Detect which cell encompasses the target text, then output its [X, Y] center coordinate. 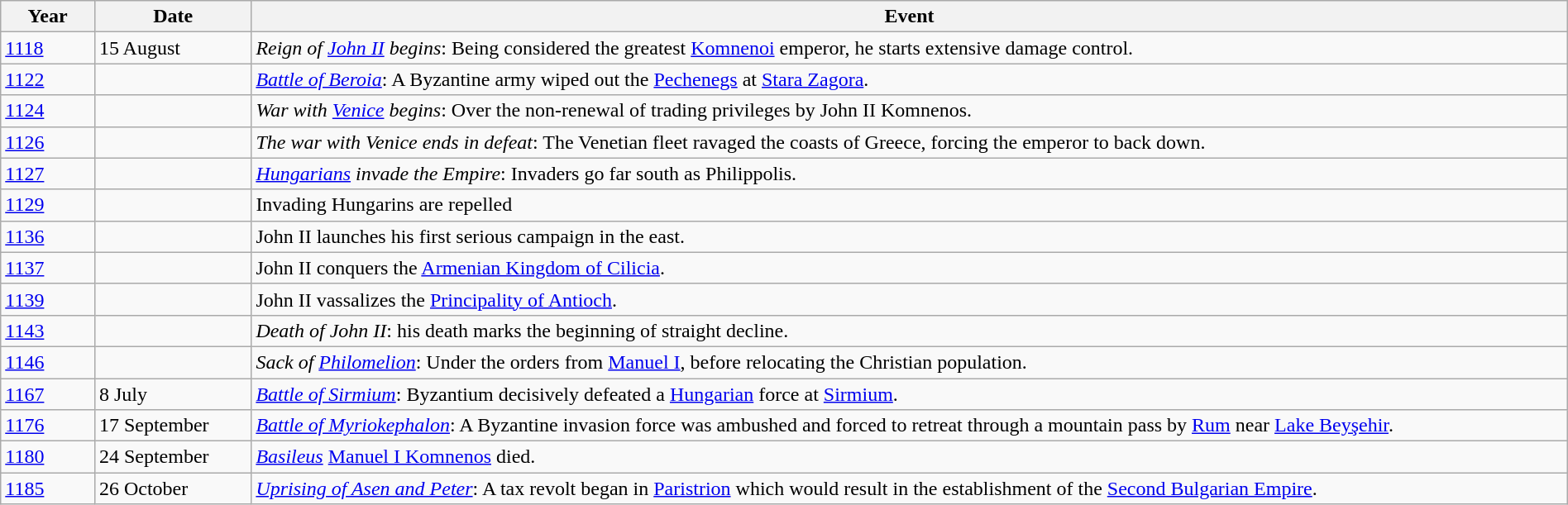
Invading Hungarins are repelled [910, 205]
1176 [48, 426]
1143 [48, 331]
Event [910, 17]
1180 [48, 457]
Hungarians invade the Empire: Invaders go far south as Philippolis. [910, 174]
Date [172, 17]
1129 [48, 205]
1139 [48, 299]
The war with Venice ends in defeat: The Venetian fleet ravaged the coasts of Greece, forcing the emperor to back down. [910, 142]
Sack of Philomelion: Under the orders from Manuel I, before relocating the Christian population. [910, 362]
Battle of Sirmium: Byzantium decisively defeated a Hungarian force at Sirmium. [910, 394]
1122 [48, 79]
War with Venice begins: Over the non-renewal of trading privileges by John II Komnenos. [910, 111]
1167 [48, 394]
1124 [48, 111]
1136 [48, 236]
1146 [48, 362]
Basileus Manuel I Komnenos died. [910, 457]
Year [48, 17]
Battle of Beroia: A Byzantine army wiped out the Pechenegs at Stara Zagora. [910, 79]
24 September [172, 457]
8 July [172, 394]
15 August [172, 48]
John II launches his first serious campaign in the east. [910, 236]
John II vassalizes the Principality of Antioch. [910, 299]
Death of John II: his death marks the beginning of straight decline. [910, 331]
John II conquers the Armenian Kingdom of Cilicia. [910, 268]
1126 [48, 142]
Uprising of Asen and Peter: A tax revolt began in Paristrion which would result in the establishment of the Second Bulgarian Empire. [910, 488]
Reign of John II begins: Being considered the greatest Komnenoi emperor, he starts extensive damage control. [910, 48]
Battle of Myriokephalon: A Byzantine invasion force was ambushed and forced to retreat through a mountain pass by Rum near Lake Beyşehir. [910, 426]
1127 [48, 174]
1137 [48, 268]
1185 [48, 488]
26 October [172, 488]
1118 [48, 48]
17 September [172, 426]
